Determine the [x, y] coordinate at the center of the cell enclosing the given text.  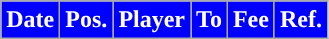
Fee [250, 20]
Pos. [86, 20]
To [210, 20]
Date [30, 20]
Player [152, 20]
Ref. [300, 20]
